Identify which cell holds the provided text, then report its (X, Y) central coordinate. 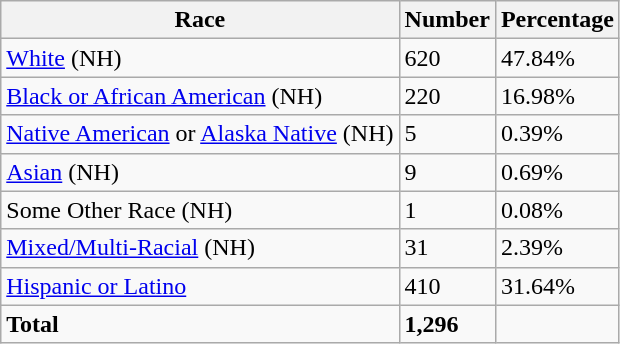
9 (447, 172)
31.64% (557, 286)
Hispanic or Latino (200, 286)
220 (447, 96)
Percentage (557, 20)
16.98% (557, 96)
410 (447, 286)
5 (447, 134)
620 (447, 58)
0.39% (557, 134)
Mixed/Multi-Racial (NH) (200, 248)
0.69% (557, 172)
Number (447, 20)
0.08% (557, 210)
Race (200, 20)
31 (447, 248)
1 (447, 210)
Asian (NH) (200, 172)
White (NH) (200, 58)
Black or African American (NH) (200, 96)
47.84% (557, 58)
Total (200, 324)
Some Other Race (NH) (200, 210)
2.39% (557, 248)
Native American or Alaska Native (NH) (200, 134)
1,296 (447, 324)
